Extract the [X, Y] coordinate from the center of the cell holding the provided text.  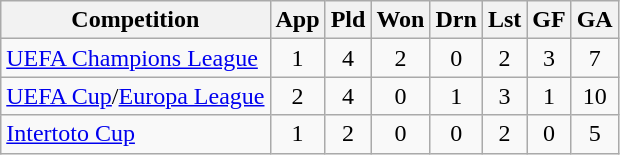
5 [594, 134]
UEFA Champions League [136, 58]
Competition [136, 20]
Won [400, 20]
GF [549, 20]
Intertoto Cup [136, 134]
App [298, 20]
Pld [348, 20]
GA [594, 20]
Lst [504, 20]
Drn [456, 20]
UEFA Cup/Europa League [136, 96]
10 [594, 96]
7 [594, 58]
